Identify which cell holds the provided text, then report its [x, y] central coordinate. 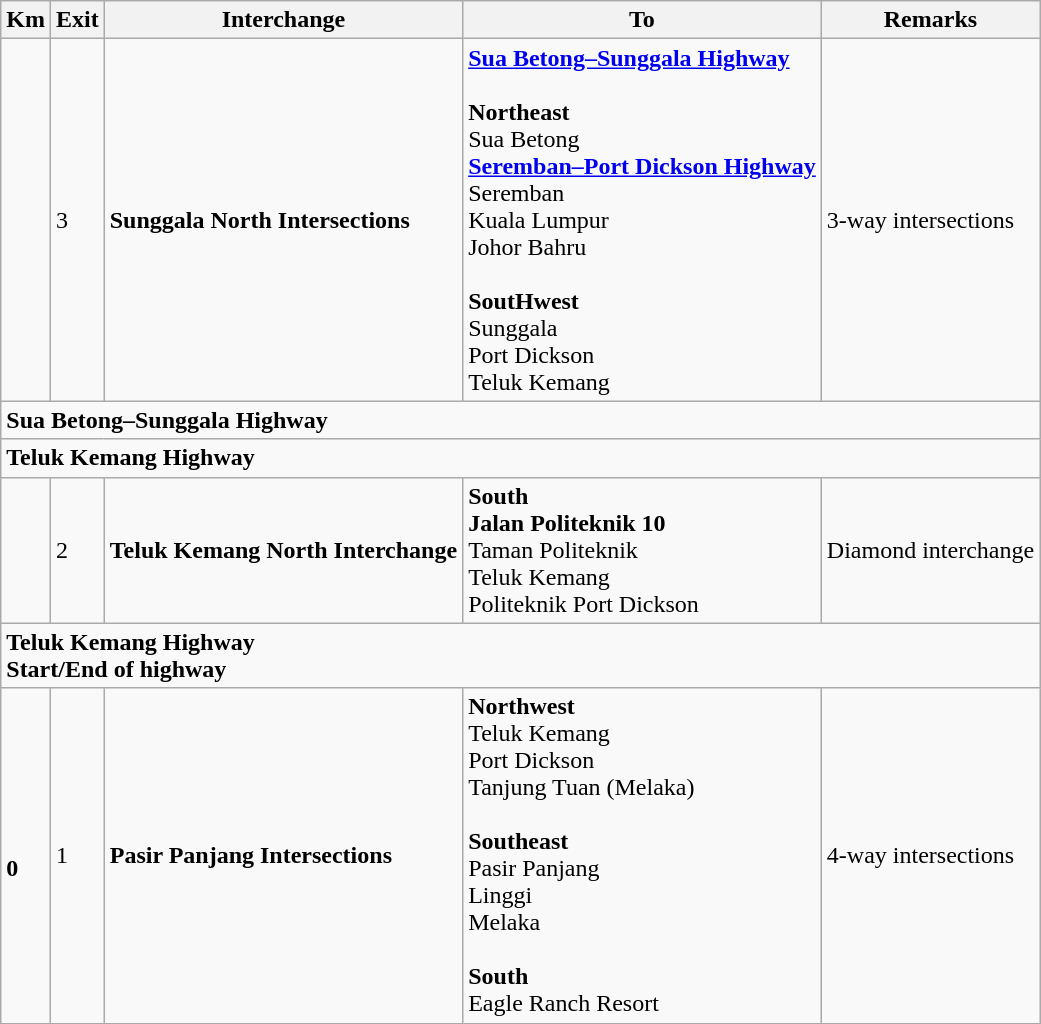
To [642, 20]
Diamond interchange [930, 550]
Teluk Kemang Highway [520, 458]
Exit [77, 20]
Teluk Kemang North Interchange [283, 550]
Sunggala North Intersections [283, 220]
Interchange [283, 20]
SouthJalan Politeknik 10Taman Politeknik Teluk KemangPoliteknik Port Dickson [642, 550]
4-way intersections [930, 856]
Pasir Panjang Intersections [283, 856]
2 [77, 550]
Teluk Kemang HighwayStart/End of highway [520, 656]
Remarks [930, 20]
3-way intersections [930, 220]
1 [77, 856]
Sua Betong–Sunggala Highway [520, 420]
Northwest Teluk Kemang Port Dickson Tanjung Tuan (Melaka)Southeast Pasir Panjang Linggi MelakaSouthEagle Ranch Resort [642, 856]
3 [77, 220]
0 [26, 856]
Km [26, 20]
